Extract the (X, Y) coordinate from the center of the cell holding the provided text.  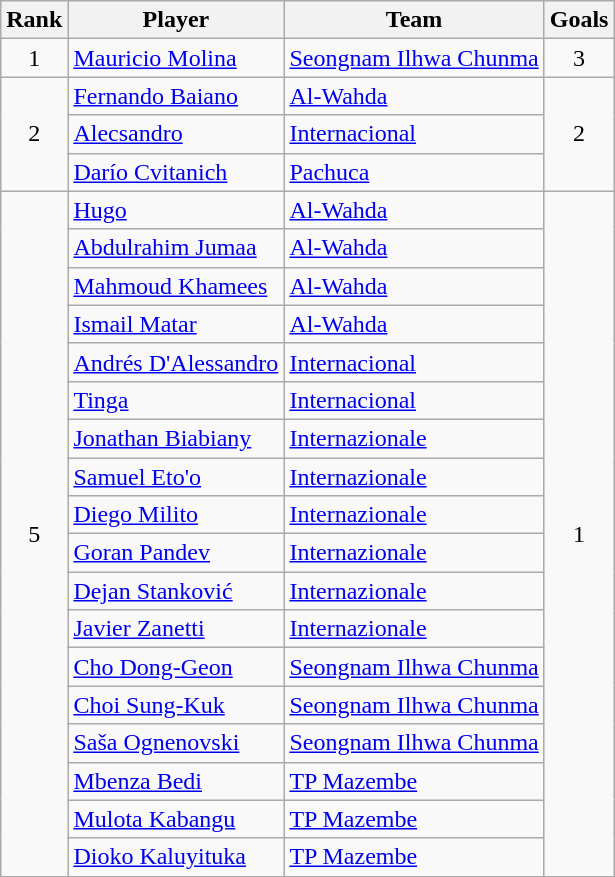
Player (176, 20)
Goals (579, 20)
5 (34, 534)
Team (414, 20)
Abdulrahim Jumaa (176, 248)
Fernando Baiano (176, 96)
Saša Ognenovski (176, 743)
Mahmoud Khamees (176, 286)
Ismail Matar (176, 324)
Rank (34, 20)
Hugo (176, 210)
Samuel Eto'o (176, 477)
Mbenza Bedi (176, 781)
Jonathan Biabiany (176, 438)
Dejan Stanković (176, 591)
Goran Pandev (176, 553)
Javier Zanetti (176, 629)
Mauricio Molina (176, 58)
Alecsandro (176, 134)
Mulota Kabangu (176, 819)
Andrés D'Alessandro (176, 362)
Darío Cvitanich (176, 172)
Choi Sung-Kuk (176, 705)
Cho Dong-Geon (176, 667)
3 (579, 58)
Tinga (176, 400)
Pachuca (414, 172)
Diego Milito (176, 515)
Dioko Kaluyituka (176, 857)
